Search for the cell housing the specified text and yield its (x, y) center coordinate. 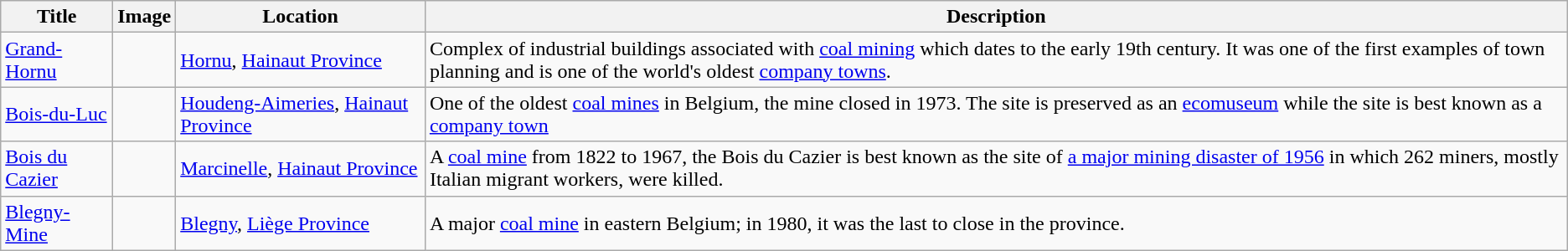
Location (301, 17)
Marcinelle, Hainaut Province (301, 169)
Hornu, Hainaut Province (301, 60)
Bois du Cazier (57, 169)
Image (144, 17)
Blegny-Mine (57, 223)
Blegny, Liège Province (301, 223)
Houdeng-Aimeries, Hainaut Province (301, 114)
Bois-du-Luc (57, 114)
Grand-Hornu (57, 60)
Description (996, 17)
A major coal mine in eastern Belgium; in 1980, it was the last to close in the province. (996, 223)
Title (57, 17)
